Determine the [X, Y] coordinate at the center of the cell enclosing the given text.  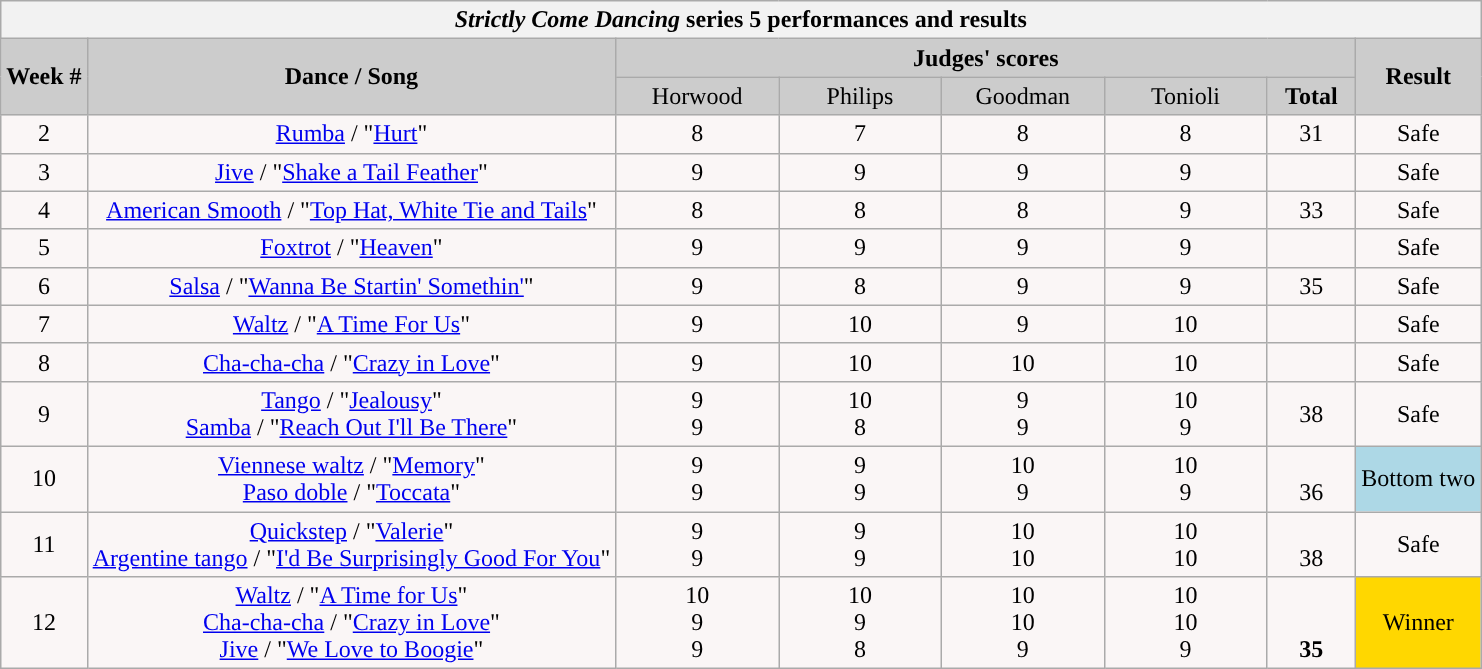
Rumba / "Hurt" [352, 134]
108 [860, 414]
Viennese waltz / "Memory"Paso doble / "Toccata" [352, 478]
12 [44, 623]
Judges' scores [986, 58]
Philips [860, 96]
Waltz / "A Time For Us" [352, 324]
Waltz / "A Time for Us"Cha-cha-cha / "Crazy in Love"Jive / "We Love to Boogie" [352, 623]
Winner [1418, 623]
31 [1312, 134]
American Smooth / "Top Hat, White Tie and Tails" [352, 210]
5 [44, 248]
Bottom two [1418, 478]
Tonioli [1186, 96]
Tango / "Jealousy"Samba / "Reach Out I'll Be There" [352, 414]
Goodman [1022, 96]
Dance / Song [352, 77]
33 [1312, 210]
Total [1312, 96]
Strictly Come Dancing series 5 performances and results [741, 20]
Salsa / "Wanna Be Startin' Somethin'" [352, 286]
Jive / "Shake a Tail Feather" [352, 172]
1098 [860, 623]
Quickstep / "Valerie"Argentine tango / "I'd Be Surprisingly Good For You" [352, 544]
Foxtrot / "Heaven" [352, 248]
1099 [698, 623]
4 [44, 210]
Cha-cha-cha / "Crazy in Love" [352, 362]
11 [44, 544]
2 [44, 134]
Result [1418, 77]
36 [1312, 478]
3 [44, 172]
Week # [44, 77]
Horwood [698, 96]
6 [44, 286]
